Extract the [X, Y] coordinate from the center of the cell holding the provided text.  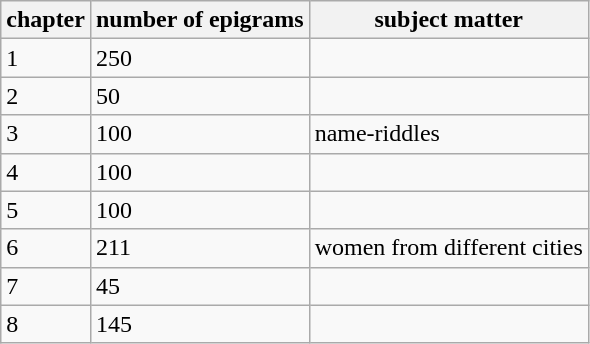
250 [200, 58]
8 [46, 324]
3 [46, 134]
1 [46, 58]
5 [46, 210]
50 [200, 96]
6 [46, 248]
subject matter [448, 20]
name-riddles [448, 134]
211 [200, 248]
chapter [46, 20]
7 [46, 286]
number of epigrams [200, 20]
2 [46, 96]
women from different cities [448, 248]
4 [46, 172]
45 [200, 286]
145 [200, 324]
